Identify which cell holds the provided text, then report its (X, Y) central coordinate. 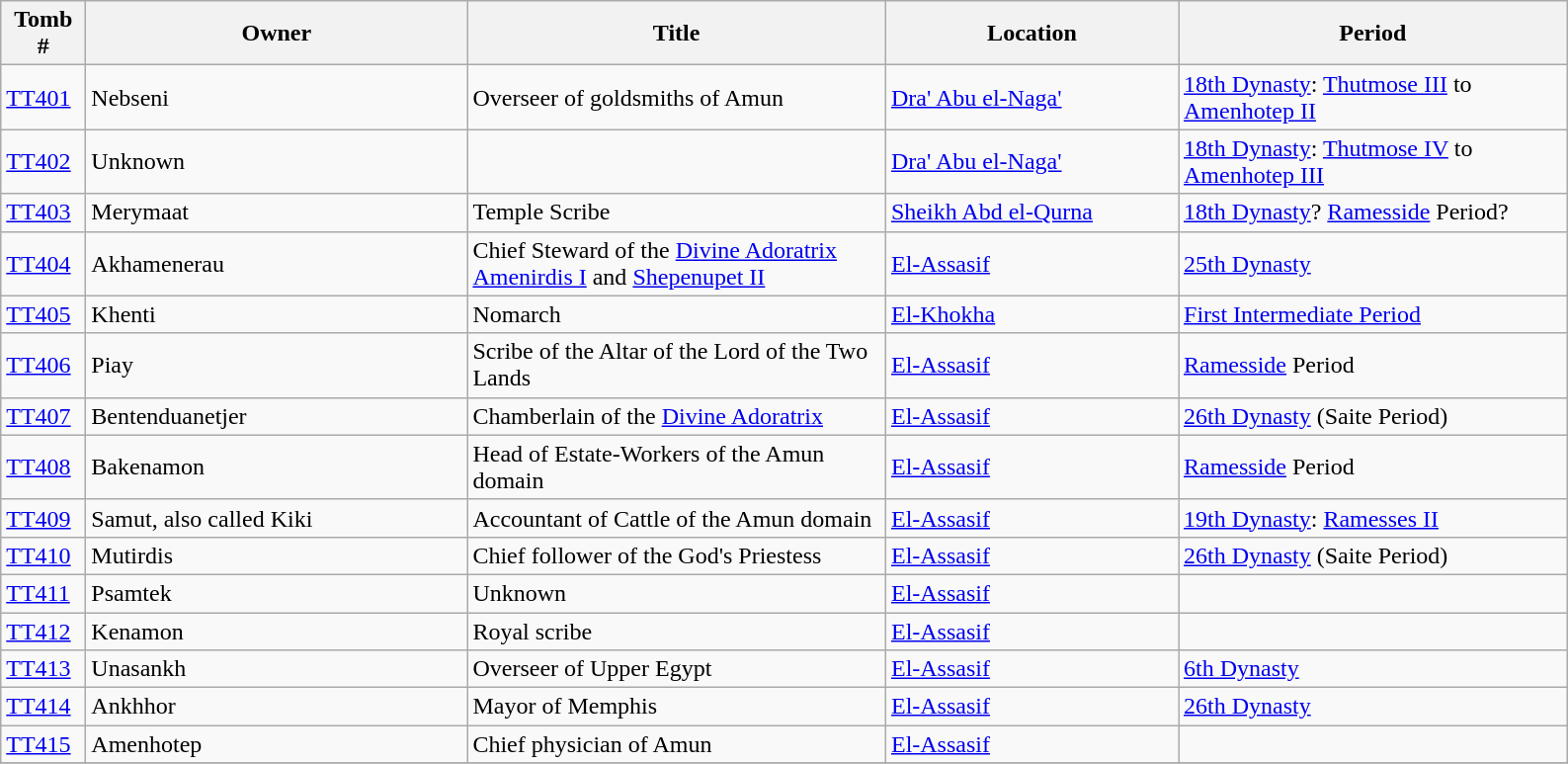
TT403 (43, 212)
TT409 (43, 518)
Nomarch (677, 314)
19th Dynasty: Ramesses II (1372, 518)
25th Dynasty (1372, 263)
Sheikh Abd el-Qurna (1032, 212)
18th Dynasty: Thutmose III to Amenhotep II (1372, 97)
Chamberlain of the Divine Adoratrix (677, 416)
Owner (277, 34)
Bentenduanetjer (277, 416)
TT402 (43, 162)
Head of Estate-Workers of the Amun domain (677, 467)
Accountant of Cattle of the Amun domain (677, 518)
TT401 (43, 97)
TT407 (43, 416)
Title (677, 34)
Psamtek (277, 593)
Ankhhor (277, 707)
El-Khokha (1032, 314)
First Intermediate Period (1372, 314)
TT414 (43, 707)
Scribe of the Altar of the Lord of the Two Lands (677, 366)
Location (1032, 34)
Chief Steward of the Divine Adoratrix Amenirdis I and Shepenupet II (677, 263)
TT411 (43, 593)
Merymaat (277, 212)
Temple Scribe (677, 212)
TT405 (43, 314)
Royal scribe (677, 632)
TT408 (43, 467)
Chief follower of the God's Priestess (677, 555)
Amenhotep (277, 744)
18th Dynasty? Ramesside Period? (1372, 212)
Khenti (277, 314)
Akhamenerau (277, 263)
TT404 (43, 263)
Tomb # (43, 34)
Mayor of Memphis (677, 707)
Overseer of goldsmiths of Amun (677, 97)
TT415 (43, 744)
Chief physician of Amun (677, 744)
Nebseni (277, 97)
TT412 (43, 632)
6th Dynasty (1372, 669)
Period (1372, 34)
TT410 (43, 555)
Unasankh (277, 669)
Piay (277, 366)
TT406 (43, 366)
TT413 (43, 669)
26th Dynasty (1372, 707)
Kenamon (277, 632)
Mutirdis (277, 555)
Samut, also called Kiki (277, 518)
18th Dynasty: Thutmose IV to Amenhotep III (1372, 162)
Overseer of Upper Egypt (677, 669)
Bakenamon (277, 467)
